Locate the cell with the specified text and output its [x, y] center coordinate. 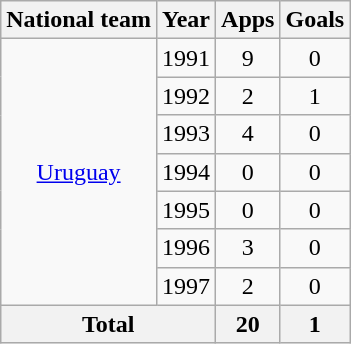
1997 [186, 286]
1991 [186, 58]
1996 [186, 248]
20 [248, 324]
Apps [248, 20]
Total [108, 324]
National team [79, 20]
Uruguay [79, 172]
1995 [186, 210]
1994 [186, 172]
Year [186, 20]
9 [248, 58]
3 [248, 248]
4 [248, 134]
Goals [315, 20]
1992 [186, 96]
1993 [186, 134]
